From the cell containing the given text, extract its center point as (x, y) coordinate. 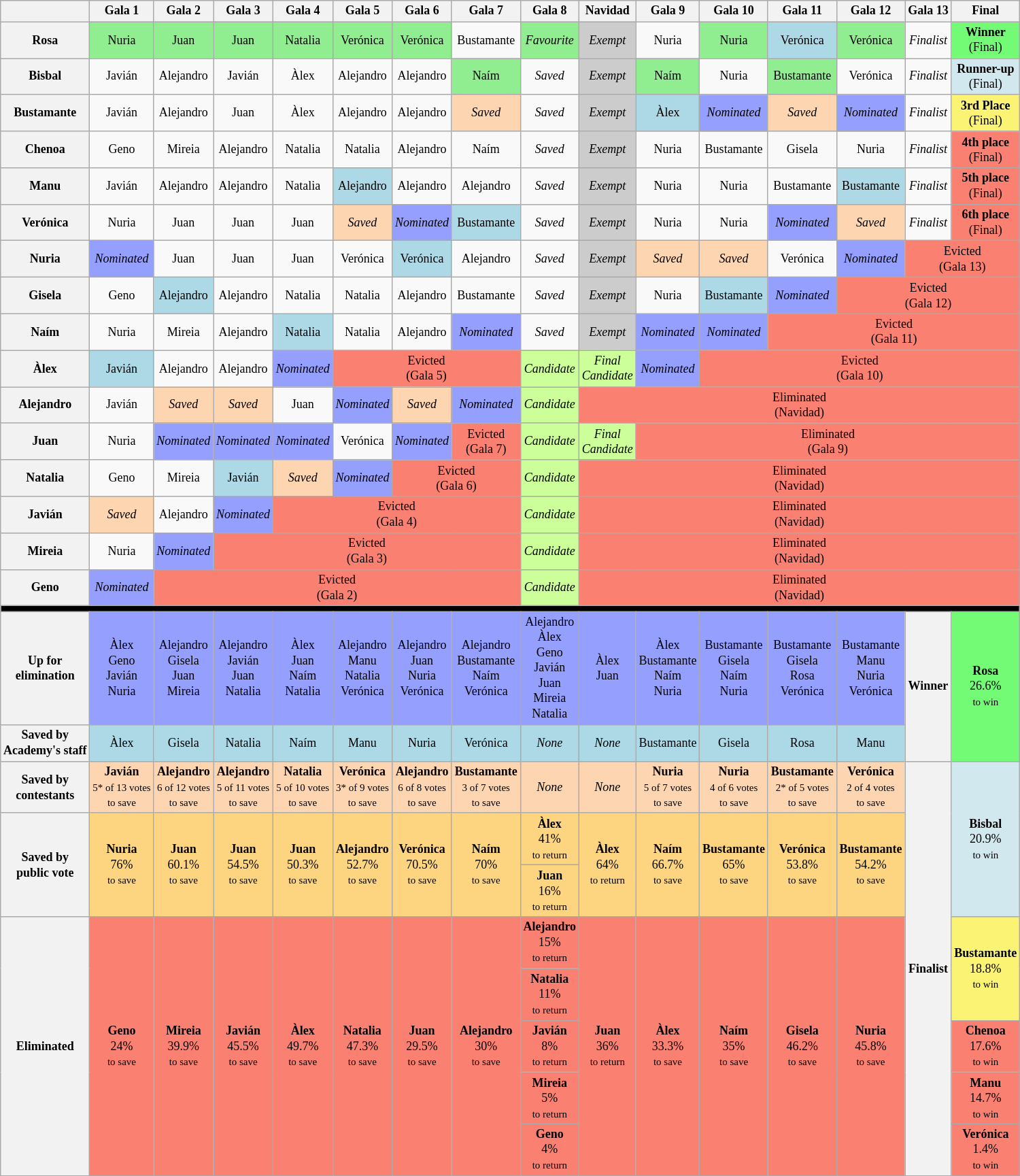
Natalia47.3%to save (362, 1046)
Manu14.7%to win (986, 1098)
Mireia5%to return (549, 1098)
AlejandroGiselaJuanMireia (184, 668)
AlejandroBustamanteNaímVerónica (486, 668)
Alejandro15%to return (549, 943)
Juan60.1%to save (184, 864)
Gala 1 (122, 11)
ÀlexGenoJaviánNuria (122, 668)
Evicted(Gala 4) (396, 515)
Bustamante65%to save (734, 864)
Gala 10 (734, 11)
Javián45.5%to save (243, 1046)
AlejandroJaviánJuanNatalia (243, 668)
Gala 9 (668, 11)
Chenoa17.6%to win (986, 1046)
Gala 6 (422, 11)
BustamanteGiselaRosaVerónica (802, 668)
Alejandro6 of 12 votesto save (184, 787)
Juan16%to return (549, 891)
Juan54.5%to save (243, 864)
Gala 11 (802, 11)
Winner (928, 686)
Àlex41%to return (549, 839)
Nuria76%to save (122, 864)
Bustamante54.2%to save (870, 864)
Eliminated(Gala 9) (828, 441)
AlejandroÀlexGenoJaviánJuanMireiaNatalia (549, 668)
Evicted(Gala 10) (860, 369)
Juan50.3%to save (303, 864)
Gala 2 (184, 11)
Naím66.7%to save (668, 864)
Verónica70.5%to save (422, 864)
Rosa26.6%to win (986, 686)
Evicted(Gala 3) (367, 551)
Gala 8 (549, 11)
BustamanteGiselaNaímNuria (734, 668)
AlejandroManuNataliaVerónica (362, 668)
Mireia39.9%to save (184, 1046)
Àlex64%to return (607, 864)
Saved bycontestants (45, 787)
Final (986, 11)
Àlex33.3%to save (668, 1046)
Geno4%to return (549, 1149)
Gala 7 (486, 11)
Evicted(Gala 2) (337, 588)
Evicted(Gala 13) (963, 259)
Favourite (549, 40)
Bustamante3 of 7 votesto save (486, 787)
4th place(Final) (986, 150)
Evicted(Gala 12) (928, 296)
Evicted(Gala 7) (486, 441)
Juan29.5%to save (422, 1046)
Winner(Final) (986, 40)
Gala 13 (928, 11)
Bustamante2* of 5 votesto save (802, 787)
Juan36%to return (607, 1046)
Naím35%to save (734, 1046)
Verónica1.4%to win (986, 1149)
Alejandro5 of 11 votesto save (243, 787)
ÀlexJuanNaímNatalia (303, 668)
Natalia5 of 10 votesto save (303, 787)
Alejandro30%to save (486, 1046)
Nuria5 of 7 votesto save (668, 787)
Natalia11%to return (549, 994)
Alejandro6 of 8 votesto save (422, 787)
ÀlexBustamanteNaímNuria (668, 668)
Nuria4 of 6 votesto save (734, 787)
Gisela46.2%to save (802, 1046)
6th place(Final) (986, 222)
Eliminated (45, 1046)
Bisbal (45, 77)
Alejandro52.7%to save (362, 864)
5th place(Final) (986, 186)
Saved bypublic vote (45, 864)
Bustamante18.8%to win (986, 969)
ÀlexJuan (607, 668)
Gala 3 (243, 11)
Gala 12 (870, 11)
Gala 4 (303, 11)
Evicted(Gala 6) (456, 478)
Verónica2 of 4 votesto save (870, 787)
Nuria45.8%to save (870, 1046)
Javián8%to return (549, 1046)
BustamanteManuNuriaVerónica (870, 668)
Chenoa (45, 150)
Verónica3* of 9 votesto save (362, 787)
Saved byAcademy's staff (45, 743)
Javián5* of 13 votesto save (122, 787)
AlejandroJuanNuriaVerónica (422, 668)
Evicted(Gala 11) (894, 332)
Evicted(Gala 5) (426, 369)
Geno24%to save (122, 1046)
Up forelimination (45, 668)
Gala 5 (362, 11)
Runner-up(Final) (986, 77)
Àlex49.7%to save (303, 1046)
Bisbal20.9%to win (986, 839)
3rd Place(Final) (986, 113)
Navidad (607, 11)
Naím70%to save (486, 864)
Verónica53.8%to save (802, 864)
